For the text-containing cell, return its midpoint in (X, Y) coordinate format. 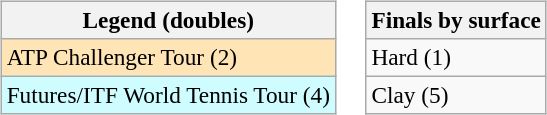
ATP Challenger Tour (2) (168, 57)
Legend (doubles) (168, 20)
Finals by surface (456, 20)
Clay (5) (456, 95)
Hard (1) (456, 57)
Futures/ITF World Tennis Tour (4) (168, 95)
